Scan for the cell matching the given text and deliver its (X, Y) coordinate at center. 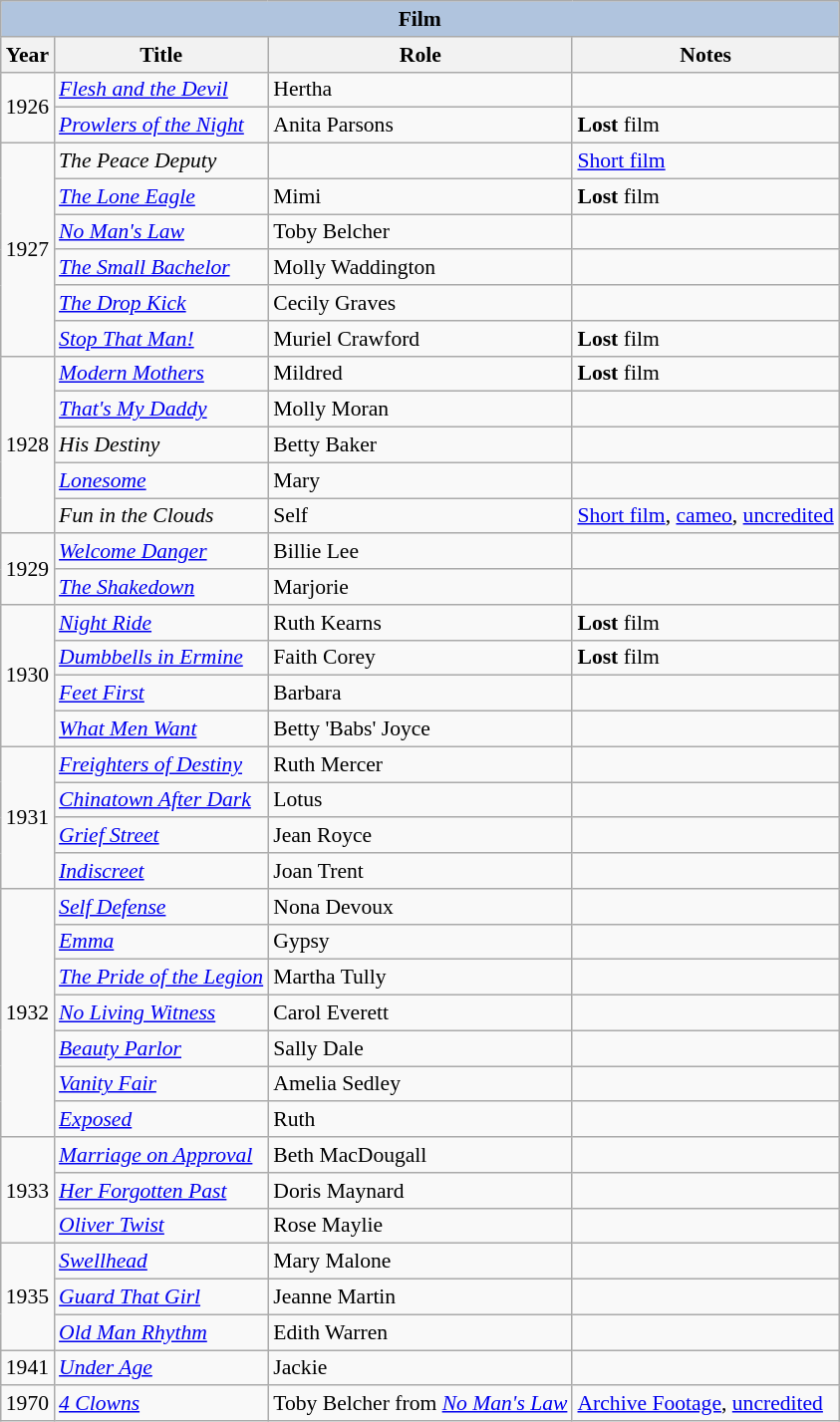
Guard That Girl (161, 1297)
Chinatown After Dark (161, 800)
Barbara (420, 694)
Exposed (161, 1120)
Mary (420, 480)
1930 (28, 676)
Muriel Crawford (420, 339)
Nona Devoux (420, 907)
Mary Malone (420, 1262)
Jackie (420, 1368)
Joan Trent (420, 871)
The Shakedown (161, 587)
The Lone Eagle (161, 196)
Amelia Sedley (420, 1084)
Film (420, 19)
Carol Everett (420, 1013)
Emma (161, 942)
Hertha (420, 90)
Mimi (420, 196)
Year (28, 55)
1931 (28, 817)
Fun in the Clouds (161, 516)
No Man's Law (161, 232)
1932 (28, 1012)
Self (420, 516)
Ruth Kearns (420, 623)
Lonesome (161, 480)
Old Man Rhythm (161, 1332)
Doris Maynard (420, 1191)
Welcome Danger (161, 552)
Jean Royce (420, 836)
Marjorie (420, 587)
1928 (28, 444)
Gypsy (420, 942)
The Pride of the Legion (161, 978)
Under Age (161, 1368)
Oliver Twist (161, 1226)
Prowlers of the Night (161, 126)
Title (161, 55)
Short film, cameo, uncredited (705, 516)
Feet First (161, 694)
Betty Baker (420, 445)
Flesh and the Devil (161, 90)
Lotus (420, 800)
Role (420, 55)
Ruth Mercer (420, 764)
Short film (705, 161)
Billie Lee (420, 552)
1926 (28, 108)
Ruth (420, 1120)
Molly Waddington (420, 268)
The Drop Kick (161, 303)
What Men Want (161, 729)
Her Forgotten Past (161, 1191)
Stop That Man! (161, 339)
Dumbbells in Ermine (161, 658)
Archive Footage, uncredited (705, 1404)
Freighters of Destiny (161, 764)
Beth MacDougall (420, 1155)
1941 (28, 1368)
Notes (705, 55)
Jeanne Martin (420, 1297)
Modern Mothers (161, 374)
Toby Belcher from No Man's Law (420, 1404)
Indiscreet (161, 871)
Grief Street (161, 836)
Self Defense (161, 907)
His Destiny (161, 445)
Molly Moran (420, 410)
Toby Belcher (420, 232)
The Peace Deputy (161, 161)
1970 (28, 1404)
4 Clowns (161, 1404)
1933 (28, 1190)
1927 (28, 250)
The Small Bachelor (161, 268)
Cecily Graves (420, 303)
Edith Warren (420, 1332)
Faith Corey (420, 658)
Anita Parsons (420, 126)
That's My Daddy (161, 410)
1935 (28, 1297)
No Living Witness (161, 1013)
Swellhead (161, 1262)
Vanity Fair (161, 1084)
1929 (28, 570)
Beauty Parlor (161, 1048)
Rose Maylie (420, 1226)
Sally Dale (420, 1048)
Marriage on Approval (161, 1155)
Mildred (420, 374)
Night Ride (161, 623)
Betty 'Babs' Joyce (420, 729)
Martha Tully (420, 978)
